Capture the cell that displays the provided text and extract its (X, Y) central coordinate. 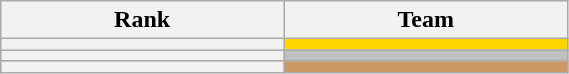
Rank (142, 20)
Team (426, 20)
